From the cell containing the given text, extract its center point as [X, Y] coordinate. 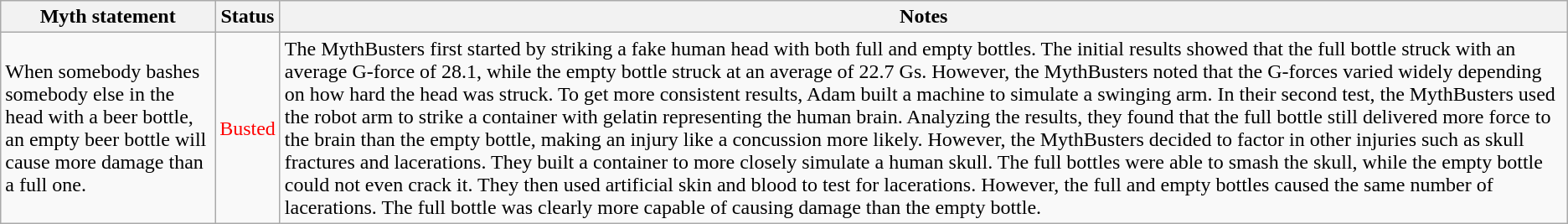
Myth statement [108, 17]
Status [248, 17]
Notes [923, 17]
When somebody bashes somebody else in the head with a beer bottle, an empty beer bottle will cause more damage than a full one. [108, 128]
Busted [248, 128]
